Identify which cell holds the provided text, then report its [x, y] central coordinate. 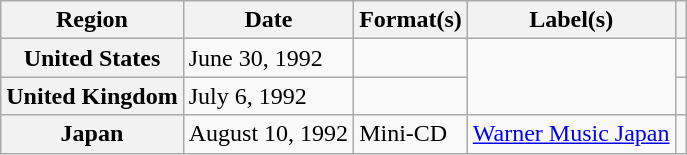
June 30, 1992 [268, 58]
July 6, 1992 [268, 96]
Japan [92, 134]
United States [92, 58]
Warner Music Japan [571, 134]
Label(s) [571, 20]
August 10, 1992 [268, 134]
United Kingdom [92, 96]
Region [92, 20]
Format(s) [411, 20]
Mini-CD [411, 134]
Date [268, 20]
